Detect which cell encompasses the target text, then output its (x, y) center coordinate. 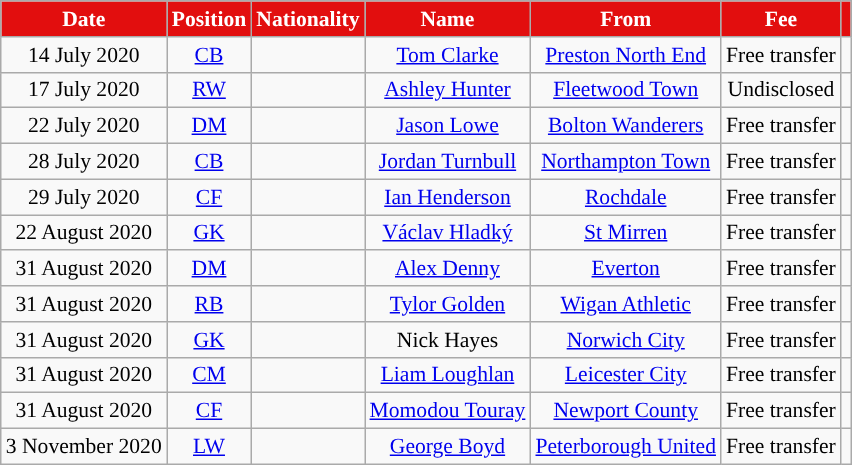
George Boyd (448, 447)
Newport County (626, 411)
Leicester City (626, 375)
St Mirren (626, 233)
Everton (626, 269)
Peterborough United (626, 447)
Bolton Wanderers (626, 126)
Name (448, 19)
LW (209, 447)
Wigan Athletic (626, 304)
Date (84, 19)
3 November 2020 (84, 447)
Tylor Golden (448, 304)
Undisclosed (781, 90)
14 July 2020 (84, 55)
Northampton Town (626, 162)
Fee (781, 19)
17 July 2020 (84, 90)
Ashley Hunter (448, 90)
Tom Clarke (448, 55)
Fleetwood Town (626, 90)
From (626, 19)
Nick Hayes (448, 340)
Rochdale (626, 197)
28 July 2020 (84, 162)
Jordan Turnbull (448, 162)
Ian Henderson (448, 197)
Preston North End (626, 55)
Momodou Touray (448, 411)
Alex Denny (448, 269)
Position (209, 19)
Jason Lowe (448, 126)
RB (209, 304)
29 July 2020 (84, 197)
Václav Hladký (448, 233)
Liam Loughlan (448, 375)
RW (209, 90)
22 August 2020 (84, 233)
Norwich City (626, 340)
Nationality (308, 19)
22 July 2020 (84, 126)
CM (209, 375)
